From the cell containing the given text, extract its center point as (X, Y) coordinate. 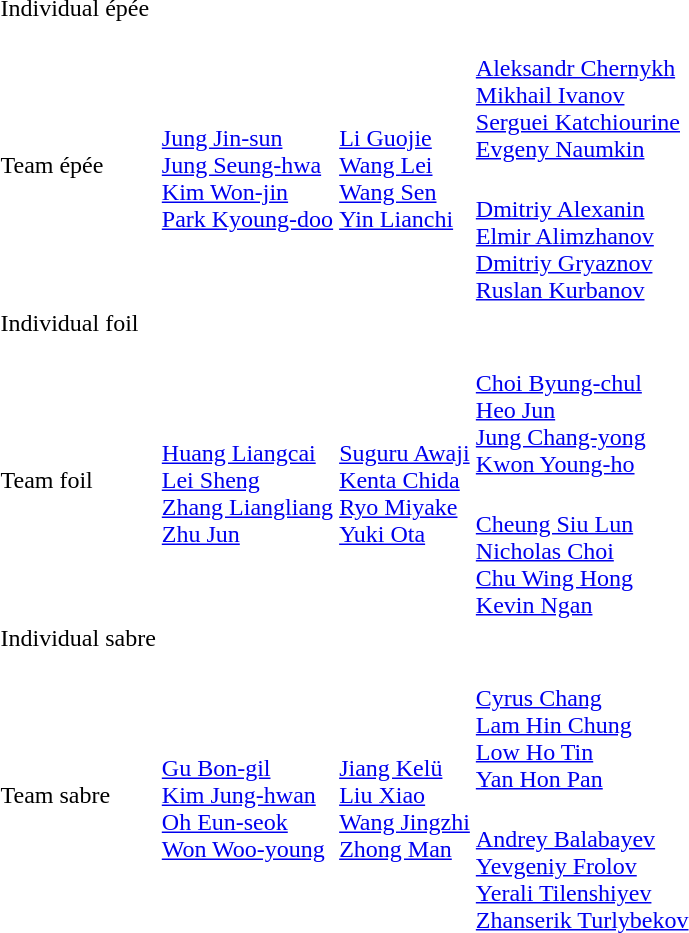
Huang LiangcaiLei ShengZhang LiangliangZhu Jun (247, 480)
Jung Jin-sunJung Seung-hwaKim Won-jinPark Kyoung-doo (247, 166)
Li GuojieWang LeiWang SenYin Lianchi (405, 166)
Suguru AwajiKenta ChidaRyo MiyakeYuki Ota (405, 480)
